Find where the given text appears and provide that cell's center as (x, y) coordinate. 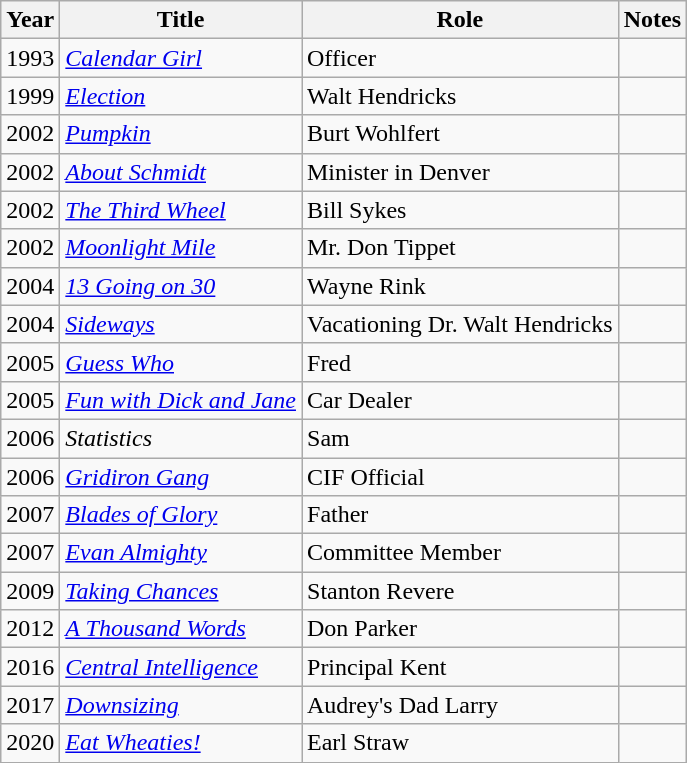
Father (460, 515)
Taking Chances (181, 591)
Committee Member (460, 553)
2017 (30, 705)
Principal Kent (460, 667)
13 Going on 30 (181, 286)
Pumpkin (181, 134)
Blades of Glory (181, 515)
Sam (460, 438)
Fun with Dick and Jane (181, 400)
Stanton Revere (460, 591)
Eat Wheaties! (181, 743)
The Third Wheel (181, 210)
2016 (30, 667)
1993 (30, 58)
Earl Straw (460, 743)
Sideways (181, 324)
Year (30, 20)
Election (181, 96)
Burt Wohlfert (460, 134)
Role (460, 20)
Moonlight Mile (181, 248)
2009 (30, 591)
Don Parker (460, 629)
Fred (460, 362)
Downsizing (181, 705)
Guess Who (181, 362)
About Schmidt (181, 172)
1999 (30, 96)
2020 (30, 743)
Title (181, 20)
CIF Official (460, 477)
Officer (460, 58)
Notes (652, 20)
Central Intelligence (181, 667)
Mr. Don Tippet (460, 248)
Calendar Girl (181, 58)
Gridiron Gang (181, 477)
Evan Almighty (181, 553)
Walt Hendricks (460, 96)
Vacationing Dr. Walt Hendricks (460, 324)
Car Dealer (460, 400)
A Thousand Words (181, 629)
Audrey's Dad Larry (460, 705)
2012 (30, 629)
Statistics (181, 438)
Wayne Rink (460, 286)
Bill Sykes (460, 210)
Minister in Denver (460, 172)
